Capture the cell that displays the provided text and extract its (x, y) central coordinate. 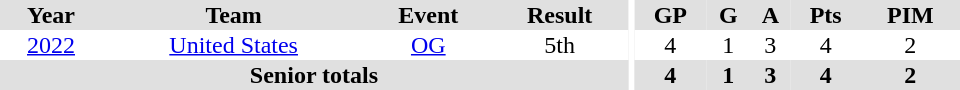
5th (560, 45)
United States (234, 45)
Event (428, 15)
G (728, 15)
OG (428, 45)
Pts (826, 15)
PIM (910, 15)
A (770, 15)
2022 (51, 45)
Result (560, 15)
Team (234, 15)
GP (670, 15)
Senior totals (314, 75)
Year (51, 15)
